Search for the cell housing the specified text and yield its [X, Y] center coordinate. 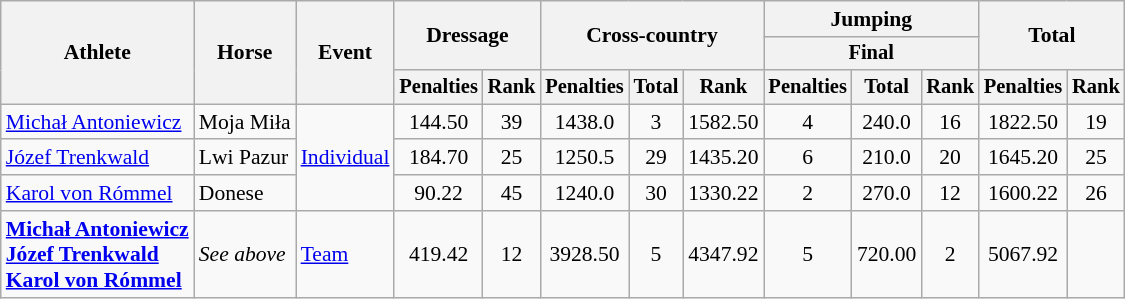
26 [1096, 193]
Dressage [467, 36]
3 [656, 122]
5067.92 [1023, 254]
Individual [346, 158]
Lwi Pazur [245, 158]
419.42 [438, 254]
3928.50 [584, 254]
210.0 [886, 158]
4347.92 [723, 254]
Michał AntoniewiczJózef TrenkwaldKarol von Rómmel [98, 254]
Józef Trenkwald [98, 158]
90.22 [438, 193]
1435.20 [723, 158]
Event [346, 52]
4 [808, 122]
1822.50 [1023, 122]
1250.5 [584, 158]
1240.0 [584, 193]
29 [656, 158]
See above [245, 254]
144.50 [438, 122]
20 [950, 158]
Horse [245, 52]
1438.0 [584, 122]
1600.22 [1023, 193]
720.00 [886, 254]
240.0 [886, 122]
1330.22 [723, 193]
6 [808, 158]
39 [512, 122]
45 [512, 193]
30 [656, 193]
19 [1096, 122]
1582.50 [723, 122]
Final [872, 54]
Athlete [98, 52]
184.70 [438, 158]
Karol von Rómmel [98, 193]
Moja Miła [245, 122]
Michał Antoniewicz [98, 122]
270.0 [886, 193]
Team [346, 254]
Cross-country [652, 36]
1645.20 [1023, 158]
Jumping [872, 19]
16 [950, 122]
Donese [245, 193]
